Extract the [x, y] coordinate from the center of the cell holding the provided text.  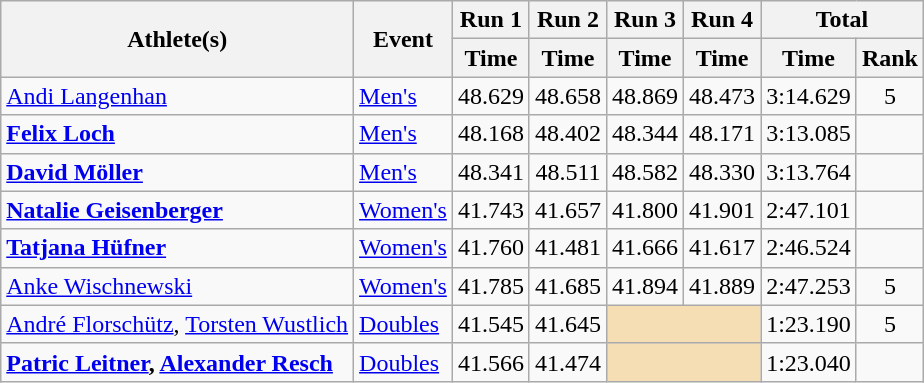
48.171 [722, 134]
David Möller [178, 172]
Rank [890, 58]
41.645 [568, 324]
3:14.629 [809, 96]
41.901 [722, 210]
41.566 [490, 362]
2:47.253 [809, 286]
Total [842, 20]
41.617 [722, 248]
Athlete(s) [178, 39]
48.582 [644, 172]
41.785 [490, 286]
41.800 [644, 210]
41.685 [568, 286]
41.743 [490, 210]
48.869 [644, 96]
41.474 [568, 362]
Felix Loch [178, 134]
48.168 [490, 134]
48.629 [490, 96]
41.545 [490, 324]
48.344 [644, 134]
48.341 [490, 172]
Run 4 [722, 20]
48.473 [722, 96]
48.330 [722, 172]
André Florschütz, Torsten Wustlich [178, 324]
41.481 [568, 248]
41.889 [722, 286]
Run 2 [568, 20]
Run 3 [644, 20]
41.657 [568, 210]
Andi Langenhan [178, 96]
41.760 [490, 248]
41.894 [644, 286]
Anke Wischnewski [178, 286]
3:13.764 [809, 172]
48.658 [568, 96]
3:13.085 [809, 134]
41.666 [644, 248]
Run 1 [490, 20]
48.511 [568, 172]
Event [404, 39]
48.402 [568, 134]
1:23.040 [809, 362]
Tatjana Hüfner [178, 248]
1:23.190 [809, 324]
2:47.101 [809, 210]
Patric Leitner, Alexander Resch [178, 362]
2:46.524 [809, 248]
Natalie Geisenberger [178, 210]
